Identify which cell holds the provided text, then report its [x, y] central coordinate. 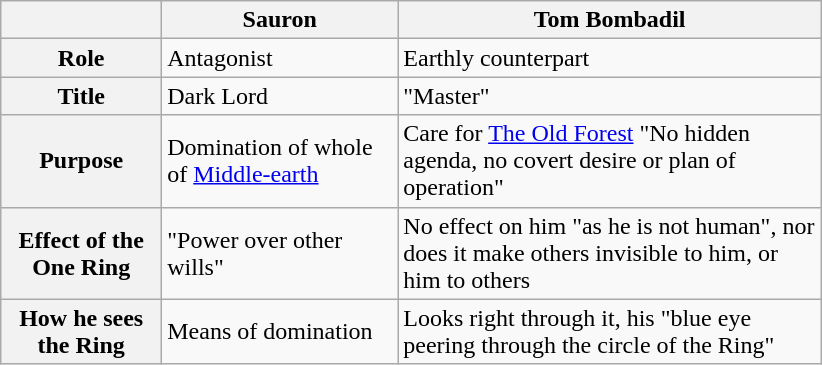
"Power over other wills" [280, 253]
Domination of whole of Middle-earth [280, 161]
Means of domination [280, 332]
No effect on him "as he is not human", nor does it make others invisible to him, or him to others [610, 253]
Sauron [280, 20]
Purpose [82, 161]
Dark Lord [280, 96]
Title [82, 96]
Role [82, 58]
Tom Bombadil [610, 20]
Looks right through it, his "blue eye peering through the circle of the Ring" [610, 332]
Earthly counterpart [610, 58]
Antagonist [280, 58]
"Master" [610, 96]
How he sees the Ring [82, 332]
Effect of the One Ring [82, 253]
Care for The Old Forest "No hidden agenda, no covert desire or plan of operation" [610, 161]
